Provide the (X, Y) coordinate of the cell's center where the given text is located.  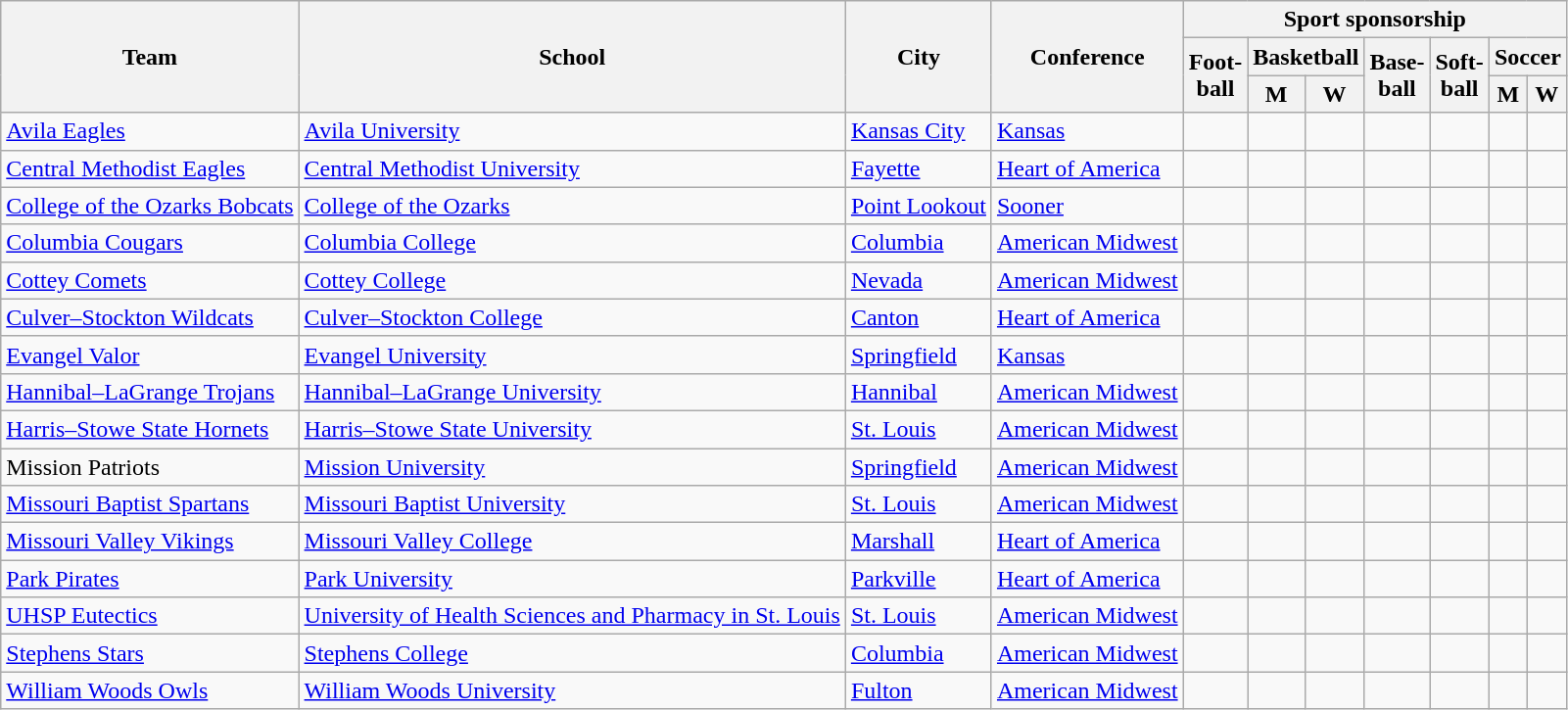
Kansas City (919, 131)
College of the Ozarks (572, 206)
Culver–Stockton Wildcats (150, 317)
Sport sponsorship (1375, 20)
Central Methodist University (572, 168)
University of Health Sciences and Pharmacy in St. Louis (572, 616)
College of the Ozarks Bobcats (150, 206)
Mission Patriots (150, 467)
School (572, 57)
Missouri Baptist Spartans (150, 504)
Basketball (1307, 57)
Sooner (1087, 206)
Culver–Stockton College (572, 317)
Nevada (919, 280)
Missouri Valley Vikings (150, 542)
Team (150, 57)
Hannibal (919, 392)
Point Lookout (919, 206)
Park University (572, 579)
Conference (1087, 57)
Hannibal–LaGrange University (572, 392)
Avila University (572, 131)
Stephens Stars (150, 653)
Canton (919, 317)
William Woods Owls (150, 690)
Missouri Valley College (572, 542)
Foot-ball (1215, 75)
Soccer (1528, 57)
Parkville (919, 579)
Cottey Comets (150, 280)
Central Methodist Eagles (150, 168)
Harris–Stowe State University (572, 429)
Fulton (919, 690)
Stephens College (572, 653)
Base-ball (1397, 75)
UHSP Eutectics (150, 616)
Cottey College (572, 280)
Park Pirates (150, 579)
Columbia Cougars (150, 243)
City (919, 57)
Columbia College (572, 243)
Fayette (919, 168)
Evangel University (572, 355)
Evangel Valor (150, 355)
Avila Eagles (150, 131)
Hannibal–LaGrange Trojans (150, 392)
Mission University (572, 467)
Marshall (919, 542)
Missouri Baptist University (572, 504)
Soft-ball (1459, 75)
Harris–Stowe State Hornets (150, 429)
William Woods University (572, 690)
